For the text-containing cell, return its midpoint in [x, y] coordinate format. 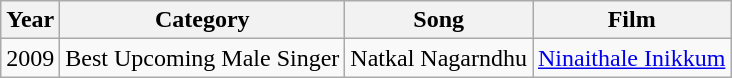
Best Upcoming Male Singer [202, 58]
2009 [30, 58]
Film [631, 20]
Category [202, 20]
Year [30, 20]
Ninaithale Inikkum [631, 58]
Song [439, 20]
Natkal Nagarndhu [439, 58]
